Extract the (X, Y) coordinate from the center of the cell holding the provided text.  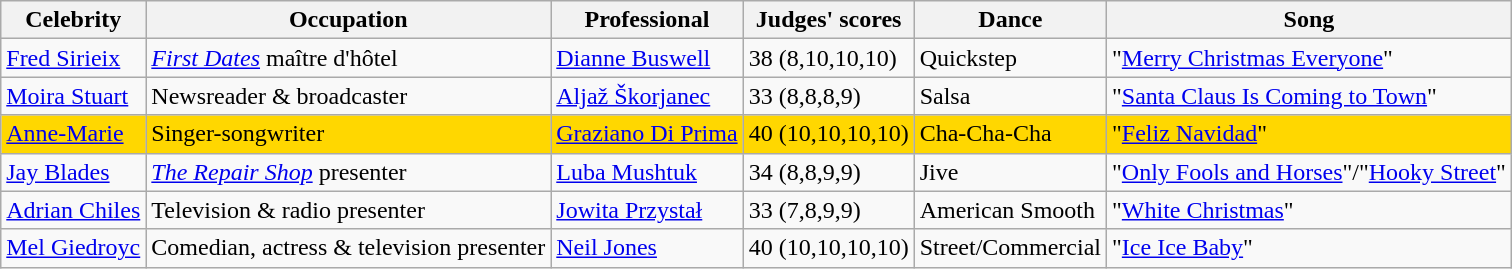
38 (8,10,10,10) (828, 58)
Jive (1010, 172)
Jay Blades (74, 172)
Anne-Marie (74, 134)
33 (7,8,9,9) (828, 210)
Dianne Buswell (647, 58)
Neil Jones (647, 248)
Fred Sirieix (74, 58)
Adrian Chiles (74, 210)
Quickstep (1010, 58)
"Only Fools and Horses"/"Hooky Street" (1310, 172)
Salsa (1010, 96)
Newsreader & broadcaster (348, 96)
Jowita Przystał (647, 210)
Moira Stuart (74, 96)
Dance (1010, 20)
Professional (647, 20)
"White Christmas" (1310, 210)
"Feliz Navidad" (1310, 134)
33 (8,8,8,9) (828, 96)
Street/Commercial (1010, 248)
Graziano Di Prima (647, 134)
Mel Giedroyc (74, 248)
American Smooth (1010, 210)
Cha-Cha-Cha (1010, 134)
Comedian, actress & television presenter (348, 248)
Television & radio presenter (348, 210)
Aljaž Škorjanec (647, 96)
Luba Mushtuk (647, 172)
"Santa Claus Is Coming to Town" (1310, 96)
"Merry Christmas Everyone" (1310, 58)
First Dates maître d'hôtel (348, 58)
"Ice Ice Baby" (1310, 248)
Occupation (348, 20)
The Repair Shop presenter (348, 172)
Judges' scores (828, 20)
Song (1310, 20)
34 (8,8,9,9) (828, 172)
Singer-songwriter (348, 134)
Celebrity (74, 20)
